Find where the given text appears and provide that cell's center as (x, y) coordinate. 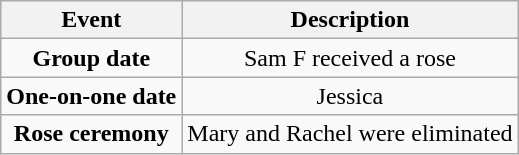
Jessica (350, 96)
Description (350, 20)
Sam F received a rose (350, 58)
Rose ceremony (92, 134)
Mary and Rachel were eliminated (350, 134)
One-on-one date (92, 96)
Event (92, 20)
Group date (92, 58)
